Return the [X, Y] coordinate for the center point of the cell that contains the specified text.  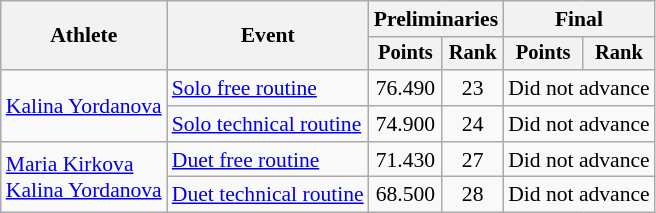
Duet technical routine [268, 195]
Duet free routine [268, 160]
68.500 [406, 195]
28 [472, 195]
Maria KirkovaKalina Yordanova [84, 178]
Solo free routine [268, 88]
Solo technical routine [268, 124]
23 [472, 88]
Event [268, 36]
24 [472, 124]
74.900 [406, 124]
Kalina Yordanova [84, 106]
Preliminaries [436, 19]
76.490 [406, 88]
Athlete [84, 36]
27 [472, 160]
Final [579, 19]
71.430 [406, 160]
